Return (X, Y) of the center of cell containing provided text 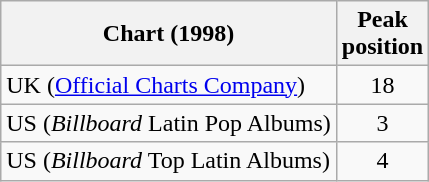
4 (382, 161)
Peakposition (382, 34)
18 (382, 85)
UK (Official Charts Company) (169, 85)
3 (382, 123)
US (Billboard Latin Pop Albums) (169, 123)
US (Billboard Top Latin Albums) (169, 161)
Chart (1998) (169, 34)
